For the text-containing cell, return its midpoint in [X, Y] coordinate format. 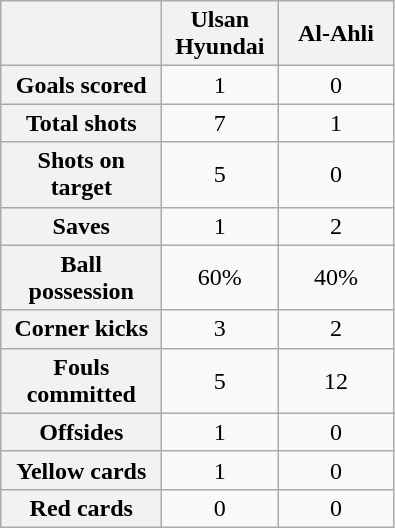
60% [220, 278]
7 [220, 123]
Offsides [82, 432]
3 [220, 329]
Shots on target [82, 174]
40% [336, 278]
Total shots [82, 123]
Fouls committed [82, 380]
Al-Ahli [336, 34]
Saves [82, 226]
Ulsan Hyundai [220, 34]
Yellow cards [82, 470]
Red cards [82, 508]
Ball possession [82, 278]
12 [336, 380]
Corner kicks [82, 329]
Goals scored [82, 85]
